Scan for the cell matching the given text and deliver its [x, y] coordinate at center. 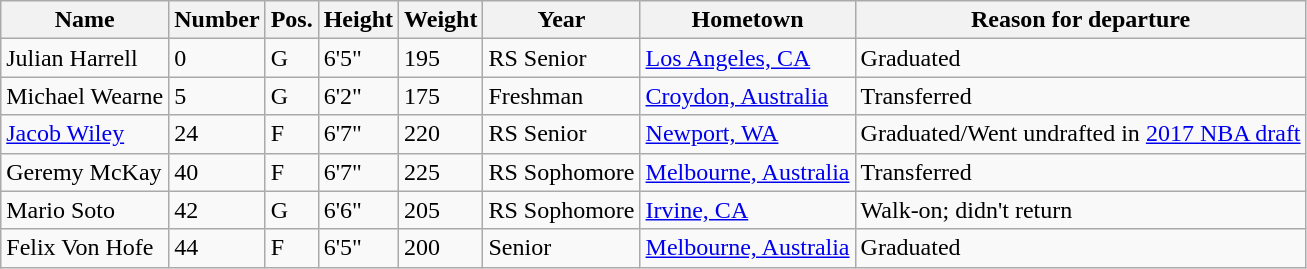
Hometown [748, 20]
Number [217, 20]
44 [217, 248]
205 [441, 210]
Jacob Wiley [85, 134]
6'2" [358, 96]
220 [441, 134]
42 [217, 210]
Michael Wearne [85, 96]
5 [217, 96]
24 [217, 134]
Julian Harrell [85, 58]
175 [441, 96]
Los Angeles, CA [748, 58]
Freshman [562, 96]
Geremy McKay [85, 172]
Croydon, Australia [748, 96]
225 [441, 172]
Walk-on; didn't return [1080, 210]
Reason for departure [1080, 20]
6'6" [358, 210]
Year [562, 20]
Name [85, 20]
0 [217, 58]
40 [217, 172]
Pos. [292, 20]
Height [358, 20]
195 [441, 58]
Senior [562, 248]
Newport, WA [748, 134]
Mario Soto [85, 210]
Graduated/Went undrafted in 2017 NBA draft [1080, 134]
Felix Von Hofe [85, 248]
200 [441, 248]
Irvine, CA [748, 210]
Weight [441, 20]
